Provide the [x, y] coordinate of the cell's center where the given text is located.  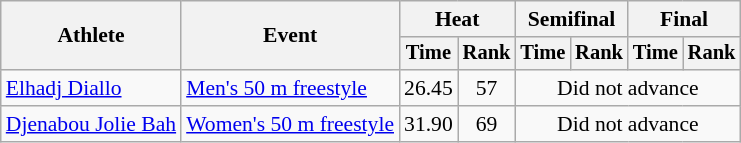
Men's 50 m freestyle [290, 88]
26.45 [428, 88]
57 [487, 88]
Athlete [91, 36]
Elhadj Diallo [91, 88]
Djenabou Jolie Bah [91, 124]
Final [684, 19]
Event [290, 36]
Semifinal [571, 19]
Heat [457, 19]
Women's 50 m freestyle [290, 124]
31.90 [428, 124]
69 [487, 124]
